For the text-containing cell, return its midpoint in [X, Y] coordinate format. 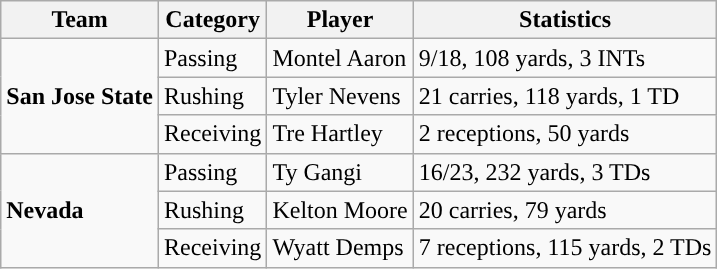
San Jose State [80, 96]
Team [80, 20]
Category [212, 20]
7 receptions, 115 yards, 2 TDs [565, 248]
Tyler Nevens [340, 96]
2 receptions, 50 yards [565, 134]
Player [340, 20]
16/23, 232 yards, 3 TDs [565, 172]
9/18, 108 yards, 3 INTs [565, 58]
21 carries, 118 yards, 1 TD [565, 96]
Tre Hartley [340, 134]
Ty Gangi [340, 172]
Kelton Moore [340, 210]
Statistics [565, 20]
Nevada [80, 210]
Montel Aaron [340, 58]
Wyatt Demps [340, 248]
20 carries, 79 yards [565, 210]
